Determine the [X, Y] coordinate at the center of the cell enclosing the given text.  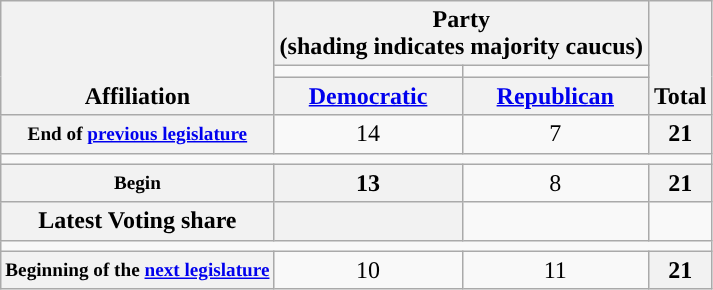
10 [368, 270]
Total [680, 58]
13 [368, 183]
8 [555, 183]
Latest Voting share [138, 221]
Party(shading indicates majority caucus) [461, 34]
Affiliation [138, 58]
End of previous legislature [138, 134]
7 [555, 134]
14 [368, 134]
Democratic [368, 96]
11 [555, 270]
Begin [138, 183]
Beginning of the next legislature [138, 270]
Republican [555, 96]
